From the cell containing the given text, extract its center point as [x, y] coordinate. 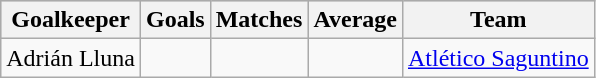
Team [498, 20]
Matches [259, 20]
Atlético Saguntino [498, 58]
Goals [175, 20]
Goalkeeper [71, 20]
Adrián Lluna [71, 58]
Average [356, 20]
